Capture the cell that displays the provided text and extract its (x, y) central coordinate. 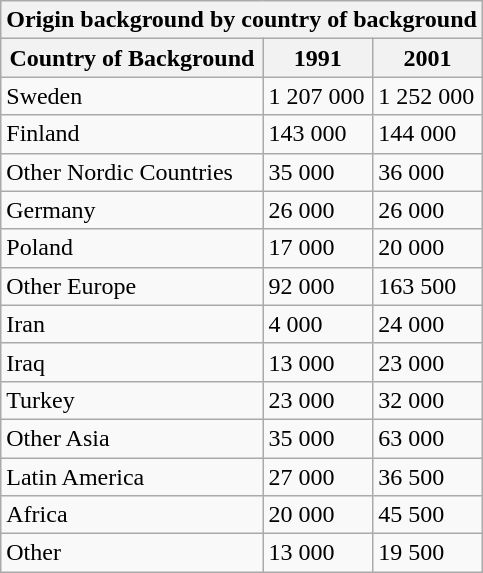
92 000 (318, 286)
Other Asia (132, 438)
24 000 (428, 324)
63 000 (428, 438)
17 000 (318, 248)
Origin background by country of background (242, 20)
Latin America (132, 477)
1 252 000 (428, 96)
1 207 000 (318, 96)
36 000 (428, 172)
2001 (428, 58)
Other (132, 553)
Other Europe (132, 286)
Turkey (132, 400)
Africa (132, 515)
Country of Background (132, 58)
Iraq (132, 362)
Iran (132, 324)
Germany (132, 210)
27 000 (318, 477)
36 500 (428, 477)
Sweden (132, 96)
19 500 (428, 553)
163 500 (428, 286)
143 000 (318, 134)
32 000 (428, 400)
Poland (132, 248)
1991 (318, 58)
4 000 (318, 324)
Other Nordic Countries (132, 172)
144 000 (428, 134)
45 500 (428, 515)
Finland (132, 134)
